Determine the (X, Y) coordinate at the center of the cell enclosing the given text.  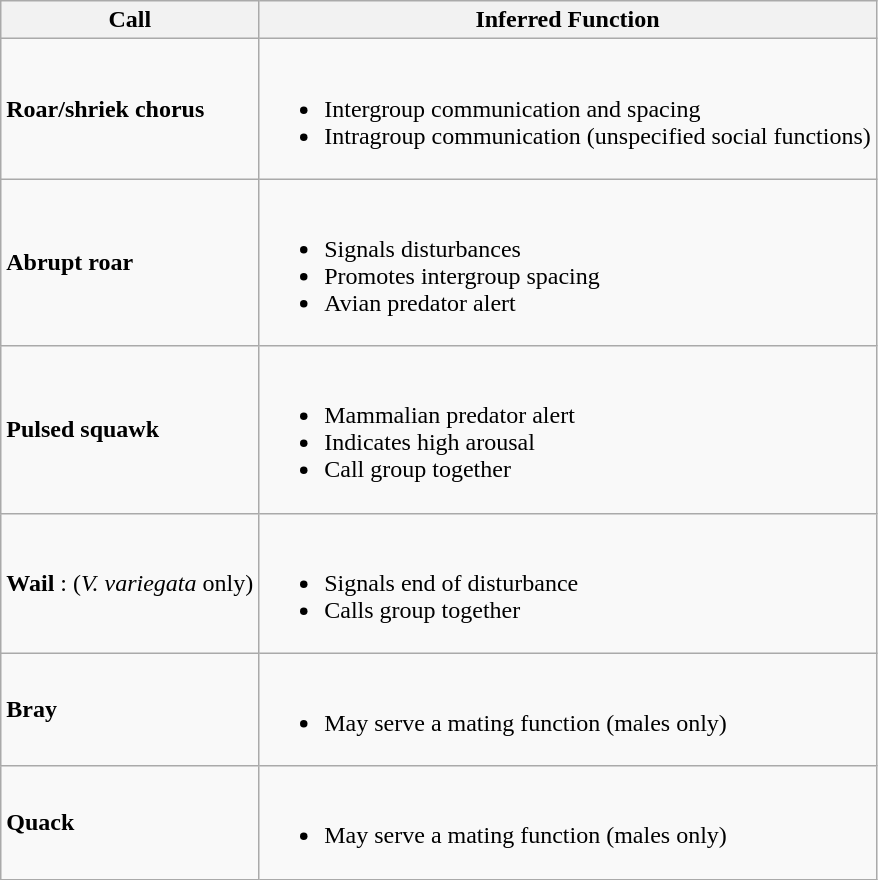
Signals end of disturbanceCalls group together (568, 583)
Roar/shriek chorus (130, 109)
Inferred Function (568, 20)
Quack (130, 822)
Mammalian predator alertIndicates high arousalCall group together (568, 430)
Signals disturbancesPromotes intergroup spacingAvian predator alert (568, 262)
Call (130, 20)
Abrupt roar (130, 262)
Intergroup communication and spacingIntragroup communication (unspecified social functions) (568, 109)
Wail : (V. variegata only) (130, 583)
Bray (130, 710)
Pulsed squawk (130, 430)
